Extract the [x, y] coordinate from the center of the cell holding the provided text.  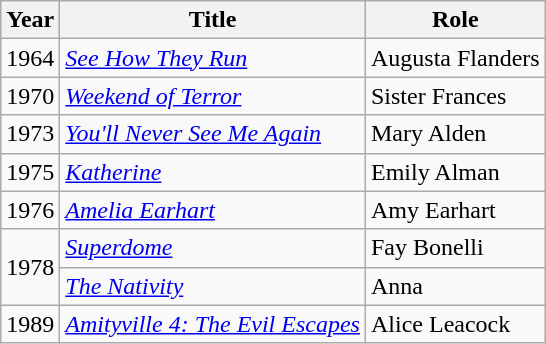
1970 [30, 96]
1978 [30, 267]
1976 [30, 210]
See How They Run [213, 58]
Superdome [213, 248]
You'll Never See Me Again [213, 134]
The Nativity [213, 286]
Year [30, 20]
Amelia Earhart [213, 210]
Emily Alman [455, 172]
Amityville 4: The Evil Escapes [213, 324]
1975 [30, 172]
Sister Frances [455, 96]
Alice Leacock [455, 324]
1989 [30, 324]
Amy Earhart [455, 210]
Katherine [213, 172]
Fay Bonelli [455, 248]
Role [455, 20]
Augusta Flanders [455, 58]
Anna [455, 286]
1964 [30, 58]
1973 [30, 134]
Weekend of Terror [213, 96]
Title [213, 20]
Mary Alden [455, 134]
